Find where the given text appears and provide that cell's center as [x, y] coordinate. 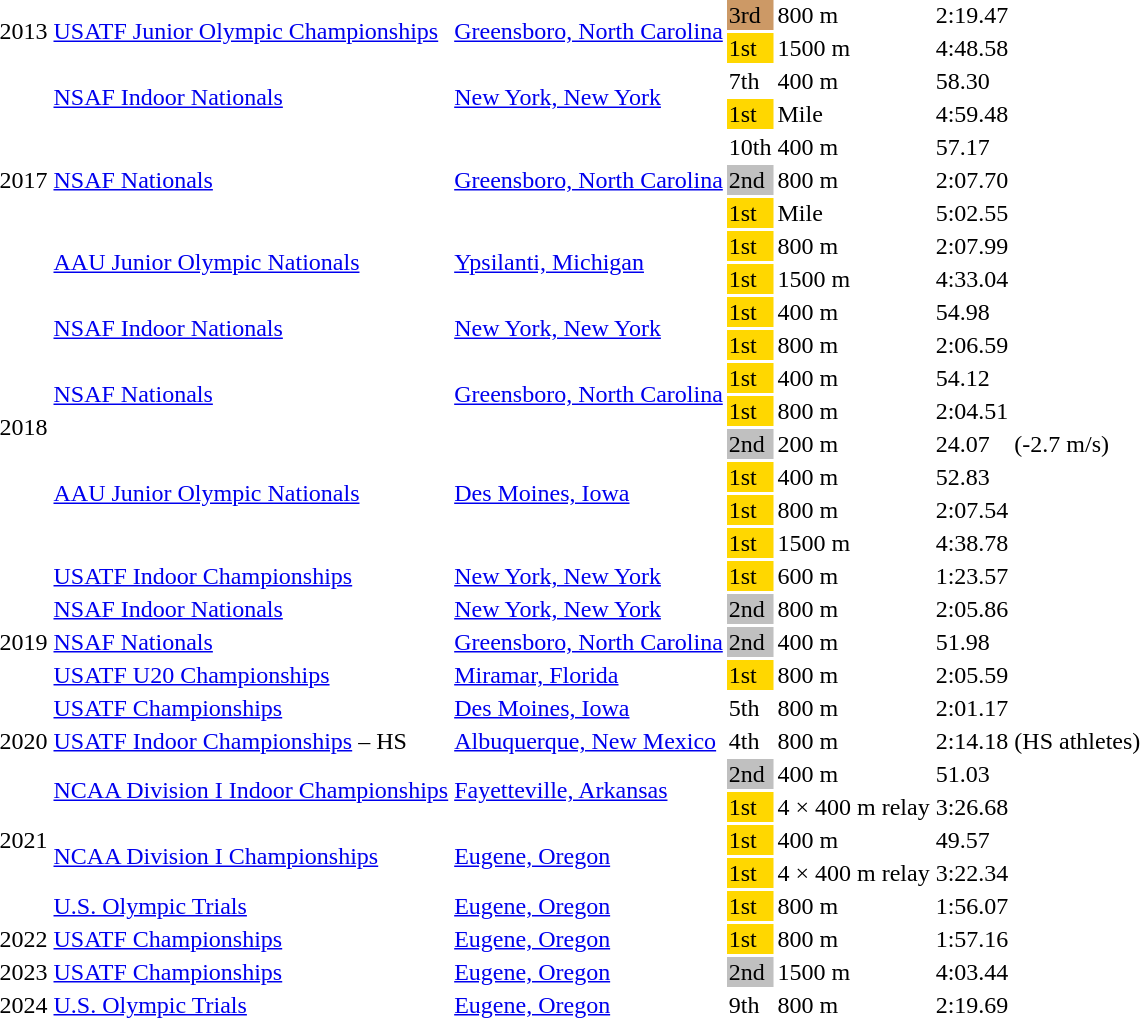
24.07 [972, 444]
600 m [854, 576]
2:19.47 [972, 15]
5th [750, 708]
U.S. Olympic Trials [251, 906]
2:07.99 [972, 246]
USATF Indoor Championships – HS [251, 741]
5:02.55 [972, 213]
1:23.57 [972, 576]
Ypsilanti, Michigan [589, 262]
49.57 [972, 840]
4:59.48 [972, 114]
NCAA Division I Championships [251, 856]
4:48.58 [972, 48]
2:01.17 [972, 708]
4:03.44 [972, 972]
3rd [750, 15]
USATF Junior Olympic Championships [251, 32]
3:22.34 [972, 873]
4:38.78 [972, 543]
Miramar, Florida [589, 675]
52.83 [972, 477]
7th [750, 81]
2:05.59 [972, 675]
2:07.70 [972, 180]
Albuquerque, New Mexico [589, 741]
57.17 [972, 147]
3:26.68 [972, 807]
54.98 [972, 312]
Fayetteville, Arkansas [589, 790]
51.03 [972, 774]
4th [750, 741]
54.12 [972, 378]
USATF U20 Championships [251, 675]
10th [750, 147]
58.30 [972, 81]
2:05.86 [972, 609]
2:07.54 [972, 510]
2:06.59 [972, 345]
1:57.16 [972, 939]
1:56.07 [972, 906]
51.98 [972, 642]
4:33.04 [972, 279]
2:14.18 [972, 741]
NCAA Division I Indoor Championships [251, 790]
200 m [854, 444]
USATF Indoor Championships [251, 576]
2:04.51 [972, 411]
